Search for the cell housing the specified text and yield its [x, y] center coordinate. 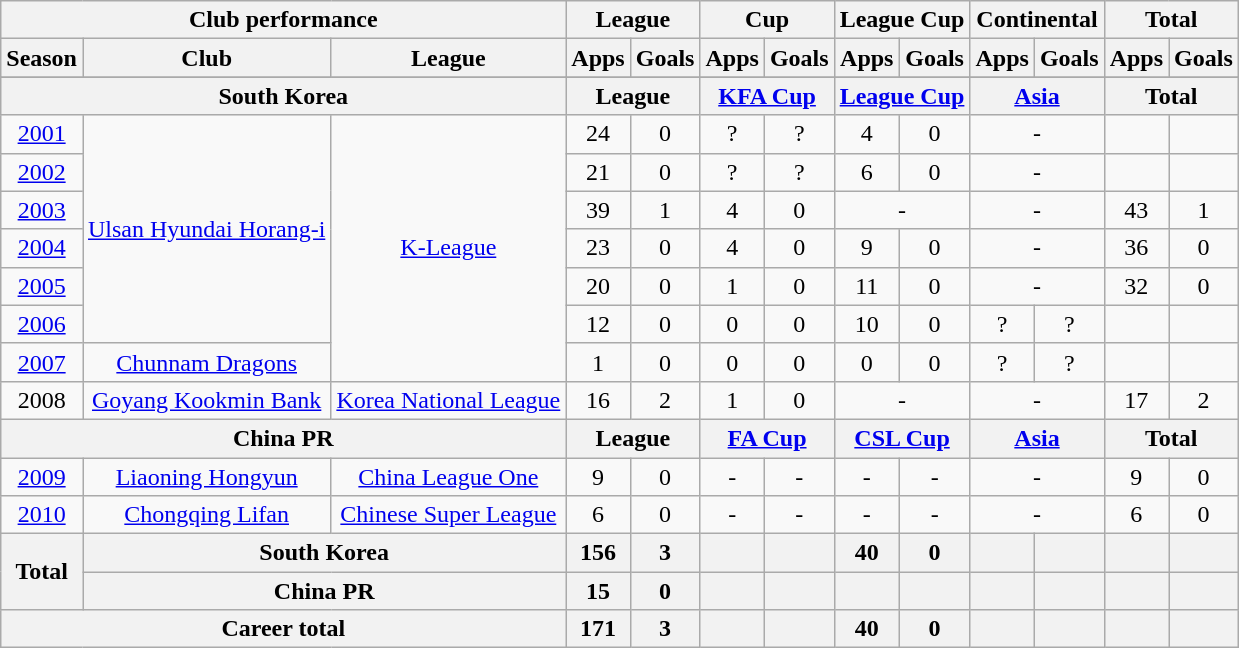
Chinese Super League [448, 515]
21 [598, 172]
CSL Cup [902, 438]
2010 [42, 515]
2004 [42, 248]
2008 [42, 400]
43 [1136, 210]
36 [1136, 248]
2001 [42, 134]
156 [598, 553]
2009 [42, 477]
Chongqing Lifan [206, 515]
KFA Cup [767, 96]
Chunnam Dragons [206, 362]
16 [598, 400]
23 [598, 248]
171 [598, 629]
39 [598, 210]
Liaoning Hongyun [206, 477]
2006 [42, 324]
20 [598, 286]
2002 [42, 172]
24 [598, 134]
Club [206, 58]
Goyang Kookmin Bank [206, 400]
Season [42, 58]
32 [1136, 286]
2007 [42, 362]
Club performance [284, 20]
15 [598, 591]
Korea National League [448, 400]
11 [866, 286]
2005 [42, 286]
2003 [42, 210]
Continental [1037, 20]
K-League [448, 248]
10 [866, 324]
China League One [448, 477]
FA Cup [767, 438]
Career total [284, 629]
17 [1136, 400]
Ulsan Hyundai Horang-i [206, 229]
12 [598, 324]
Cup [767, 20]
